Find where the given text appears and provide that cell's center as (x, y) coordinate. 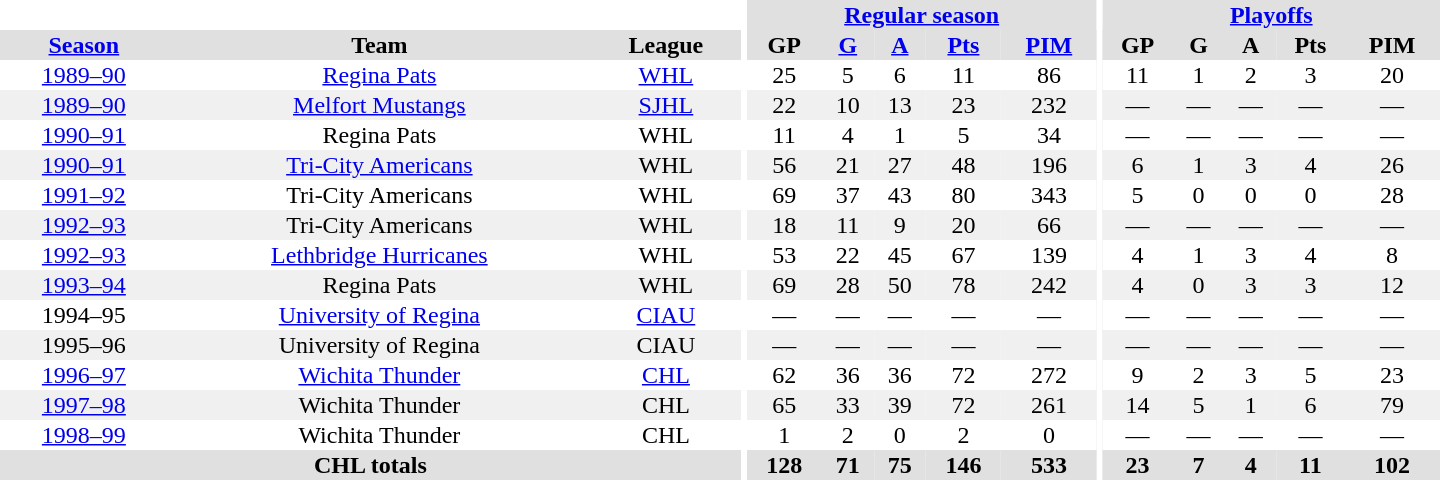
48 (964, 165)
242 (1049, 285)
Playoffs (1272, 15)
1997–98 (84, 405)
261 (1049, 405)
13 (900, 105)
SJHL (666, 105)
80 (964, 195)
86 (1049, 75)
146 (964, 465)
26 (1392, 165)
56 (784, 165)
66 (1049, 225)
7 (1199, 465)
102 (1392, 465)
33 (848, 405)
272 (1049, 375)
75 (900, 465)
71 (848, 465)
50 (900, 285)
8 (1392, 255)
67 (964, 255)
37 (848, 195)
1994–95 (84, 315)
128 (784, 465)
1995–96 (84, 345)
79 (1392, 405)
43 (900, 195)
53 (784, 255)
62 (784, 375)
Regular season (922, 15)
Team (380, 45)
1996–97 (84, 375)
14 (1138, 405)
78 (964, 285)
League (666, 45)
1991–92 (84, 195)
65 (784, 405)
Season (84, 45)
Melfort Mustangs (380, 105)
34 (1049, 135)
25 (784, 75)
27 (900, 165)
1998–99 (84, 435)
139 (1049, 255)
232 (1049, 105)
Lethbridge Hurricanes (380, 255)
21 (848, 165)
1993–94 (84, 285)
12 (1392, 285)
CHL totals (370, 465)
39 (900, 405)
196 (1049, 165)
45 (900, 255)
343 (1049, 195)
533 (1049, 465)
18 (784, 225)
10 (848, 105)
